Output the (X, Y) coordinate of the center of the cell containing the given text.  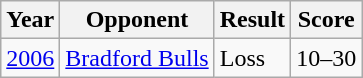
Year (30, 20)
Score (326, 20)
Loss (252, 58)
Result (252, 20)
Opponent (137, 20)
2006 (30, 58)
Bradford Bulls (137, 58)
10–30 (326, 58)
